Return the [x, y] coordinate for the center point of the cell that contains the specified text.  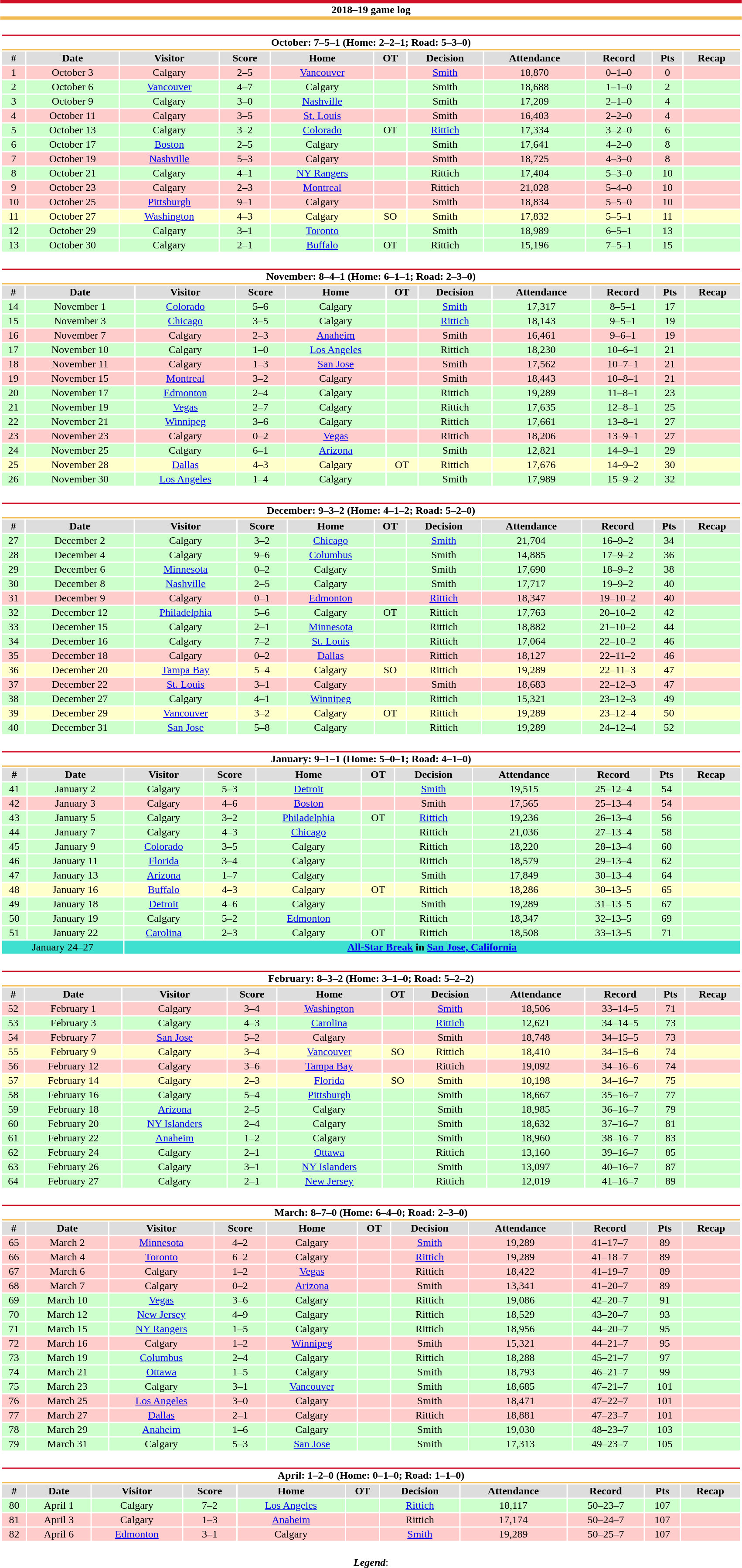
99 [665, 1372]
18,422 [521, 1271]
17,676 [541, 465]
34–16–7 [620, 1080]
19,086 [521, 1300]
17,849 [524, 876]
16–9–2 [618, 541]
January 13 [75, 876]
February 18 [73, 1109]
December 15 [80, 627]
46–21–7 [610, 1372]
18,508 [524, 933]
30–13–4 [613, 876]
December 2 [80, 541]
16,461 [541, 335]
18,117 [513, 1506]
October 17 [72, 144]
17,174 [513, 1520]
13–9–1 [623, 436]
2–7 [261, 407]
March 10 [67, 1300]
18,683 [531, 685]
February 1 [73, 1009]
December 27 [80, 699]
34–15–5 [620, 1038]
1–6 [240, 1430]
1–1–0 [619, 87]
57 [13, 1080]
19,515 [524, 789]
October 11 [72, 115]
October 9 [72, 102]
83 [671, 1138]
March 2 [67, 1242]
97 [665, 1358]
4–2 [240, 1242]
47–21–7 [610, 1386]
October 19 [72, 159]
12–8–1 [623, 407]
February 9 [73, 1052]
44–20–7 [610, 1329]
March 12 [67, 1315]
18,506 [536, 1009]
19,030 [521, 1430]
12,019 [536, 1181]
55 [13, 1052]
93 [665, 1315]
October 23 [72, 188]
October 13 [72, 130]
October 27 [72, 217]
November 7 [80, 335]
45–21–7 [610, 1358]
March 7 [67, 1286]
18,985 [536, 1109]
17,690 [531, 570]
18,127 [531, 656]
March 16 [67, 1344]
17,562 [541, 364]
December 18 [80, 656]
28 [13, 555]
30–13–5 [613, 889]
0 [667, 73]
17,064 [531, 641]
28–13–4 [613, 847]
10–7–1 [623, 364]
17,661 [541, 421]
18,230 [541, 350]
November 30 [80, 479]
February 12 [73, 1066]
October 21 [72, 173]
February 24 [73, 1153]
14,885 [531, 555]
November 1 [80, 306]
38–16–7 [620, 1138]
November 11 [80, 364]
17,763 [531, 612]
December: 9–3–2 (Home: 4–1–2; Road: 5–2–0) [371, 511]
20–10–2 [618, 612]
2018–19 game log [371, 10]
3 [14, 102]
January 3 [75, 803]
39 [13, 713]
18,632 [536, 1124]
February 20 [73, 1124]
47–22–7 [610, 1401]
March: 8–7–0 (Home: 6–4–0; Road: 2–3–0) [371, 1212]
41–18–7 [610, 1257]
December 12 [80, 612]
November 3 [80, 321]
1–0 [261, 350]
0–1 [262, 598]
43 [14, 818]
February 16 [73, 1095]
23–12–4 [618, 713]
18,834 [534, 202]
17,565 [524, 803]
87 [671, 1167]
March 31 [67, 1444]
103 [665, 1430]
9 [14, 188]
27–13–4 [613, 832]
March 6 [67, 1271]
14 [13, 306]
41–17–7 [610, 1242]
17,989 [541, 479]
December 29 [80, 713]
December 4 [80, 555]
22–11–2 [618, 656]
26 [13, 479]
November 28 [80, 465]
24–12–4 [618, 727]
41–19–7 [610, 1271]
18,882 [531, 627]
18,286 [524, 889]
December 9 [80, 598]
41–20–7 [610, 1286]
21,036 [524, 832]
18,956 [521, 1329]
36–16–7 [620, 1109]
December 22 [80, 685]
18,529 [521, 1315]
24 [13, 450]
53 [13, 1023]
9–1 [245, 202]
5–3–0 [619, 173]
4–9 [240, 1315]
December 16 [80, 641]
45 [14, 847]
51 [14, 933]
November 25 [80, 450]
40–16–7 [620, 1167]
December 6 [80, 570]
17,832 [534, 217]
January 7 [75, 832]
17,635 [541, 407]
18,410 [536, 1052]
April 3 [59, 1520]
March 19 [67, 1358]
10–8–1 [623, 379]
20 [13, 393]
October 6 [72, 87]
33 [13, 627]
6–2 [240, 1257]
18,748 [536, 1038]
50–24–7 [606, 1520]
4–2–0 [619, 144]
March 21 [67, 1372]
5–8 [262, 727]
January: 9–1–1 (Home: 5–0–1; Road: 4–1–0) [371, 759]
March 23 [67, 1386]
50–23–7 [606, 1506]
5–5–0 [619, 202]
61 [13, 1138]
February 14 [73, 1080]
March 25 [67, 1401]
21–10–2 [618, 627]
18,288 [521, 1358]
44–21–7 [610, 1344]
17,209 [534, 102]
January 24–27 [63, 947]
5–5–1 [619, 217]
70 [14, 1315]
3–2–0 [619, 130]
January 9 [75, 847]
18 [13, 364]
March 27 [67, 1415]
April 6 [59, 1534]
April 1 [59, 1506]
34–16–6 [620, 1066]
23–12–3 [618, 699]
31–13–5 [613, 904]
19–9–2 [618, 584]
41 [14, 789]
November 17 [80, 393]
59 [13, 1109]
13,097 [536, 1167]
66 [14, 1257]
21,028 [534, 188]
91 [665, 1300]
34–14–5 [620, 1023]
31 [13, 598]
6–5–1 [619, 231]
48–23–7 [610, 1430]
16,403 [534, 115]
13,160 [536, 1153]
35–16–7 [620, 1095]
February 27 [73, 1181]
January 11 [75, 861]
12,821 [541, 450]
February: 8–3–2 (Home: 3–1–0; Road: 5–2–2) [371, 979]
18,793 [521, 1372]
43–20–7 [610, 1315]
12,621 [536, 1023]
18,579 [524, 861]
105 [665, 1444]
17,317 [541, 306]
14–9–1 [623, 450]
6–1 [261, 450]
25–12–4 [613, 789]
18,667 [536, 1095]
22–12–3 [618, 685]
7–5–1 [619, 245]
9–5–1 [623, 321]
12 [14, 231]
15,196 [534, 245]
10,198 [536, 1080]
15–9–2 [623, 479]
49–23–7 [610, 1444]
February 22 [73, 1138]
November: 8–4–1 (Home: 6–1–1; Road: 2–3–0) [371, 276]
1–7 [229, 876]
March 29 [67, 1430]
October 30 [72, 245]
18,960 [536, 1138]
17–9–2 [618, 555]
22 [13, 421]
January 16 [75, 889]
18,989 [534, 231]
13,341 [521, 1286]
41–16–7 [620, 1181]
22–10–2 [618, 641]
January 5 [75, 818]
4–3–0 [619, 159]
63 [13, 1167]
0–1–0 [619, 73]
18,870 [534, 73]
18,685 [521, 1386]
85 [671, 1153]
72 [14, 1344]
22–11–3 [618, 670]
All-Star Break in San Jose, California [432, 947]
5 [14, 130]
March 15 [67, 1329]
December 31 [80, 727]
2–2–0 [619, 115]
January 18 [75, 904]
42–20–7 [610, 1300]
18,220 [524, 847]
March 4 [67, 1257]
39–16–7 [620, 1153]
50–25–7 [606, 1534]
33–13–5 [613, 933]
18,143 [541, 321]
19,236 [524, 818]
18,881 [521, 1415]
25–13–4 [613, 803]
82 [14, 1534]
5–4–0 [619, 188]
9–6–1 [623, 335]
9–6 [262, 555]
16 [13, 335]
2–1–0 [619, 102]
17,404 [534, 173]
8–5–1 [623, 306]
11–8–1 [623, 393]
December 20 [80, 670]
32–13–5 [613, 918]
January 22 [75, 933]
14–9–2 [623, 465]
January 2 [75, 789]
November 23 [80, 436]
October 25 [72, 202]
19,092 [536, 1066]
October 3 [72, 73]
48 [14, 889]
47–23–7 [610, 1415]
34–15–6 [620, 1052]
November 10 [80, 350]
February 26 [73, 1167]
April: 1–2–0 (Home: 0–1–0; Road: 1–1–0) [371, 1476]
November 19 [80, 407]
76 [14, 1401]
18,471 [521, 1401]
80 [14, 1506]
17,334 [534, 130]
35 [13, 656]
10–6–1 [623, 350]
33–14–5 [620, 1009]
17,313 [521, 1444]
January 19 [75, 918]
19–10–2 [618, 598]
18,206 [541, 436]
October 29 [72, 231]
November 15 [80, 379]
February 7 [73, 1038]
17,641 [534, 144]
26–13–4 [613, 818]
18–9–2 [618, 570]
1 [14, 73]
18,725 [534, 159]
November 21 [80, 421]
37 [13, 685]
December 8 [80, 584]
October: 7–5–1 (Home: 2–2–1; Road: 5–3–0) [371, 43]
78 [14, 1430]
29–13–4 [613, 861]
21,704 [531, 541]
37–16–7 [620, 1124]
18,443 [541, 379]
68 [14, 1286]
17,717 [531, 584]
February 3 [73, 1023]
1–4 [261, 479]
13–8–1 [623, 421]
4–7 [245, 87]
18,688 [534, 87]
7 [14, 159]
